Extract the (X, Y) coordinate from the center of the cell holding the provided text.  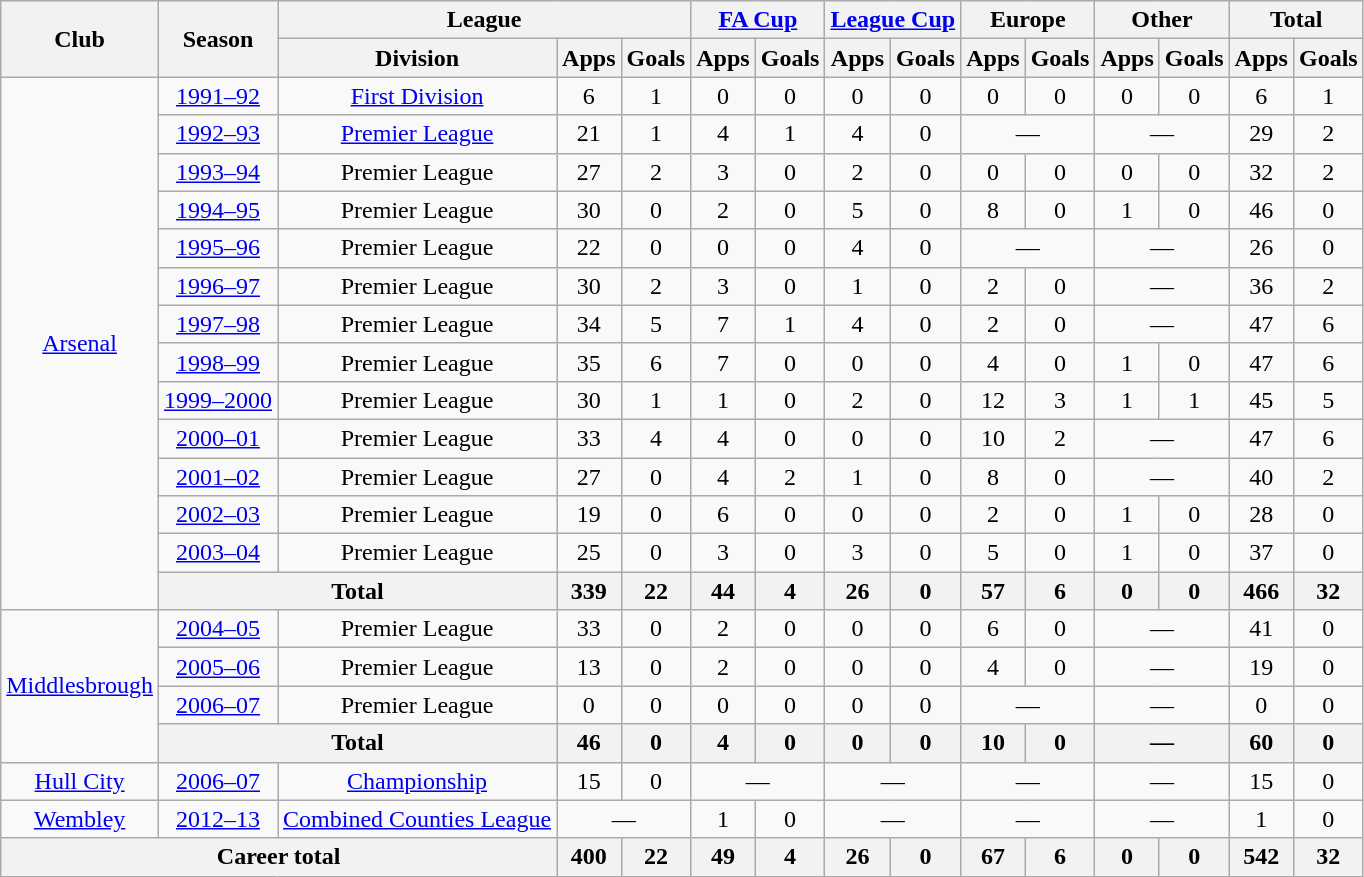
542 (1261, 857)
49 (723, 857)
41 (1261, 629)
Middlesbrough (80, 686)
Europe (1028, 20)
466 (1261, 591)
Division (418, 58)
37 (1261, 553)
36 (1261, 286)
Other (1162, 20)
Career total (279, 857)
44 (723, 591)
57 (993, 591)
1992–93 (218, 134)
Wembley (80, 819)
1994–95 (218, 210)
2001–02 (218, 477)
35 (589, 362)
25 (589, 553)
2004–05 (218, 629)
2002–03 (218, 515)
21 (589, 134)
1995–96 (218, 248)
2003–04 (218, 553)
13 (589, 667)
2005–06 (218, 667)
2012–13 (218, 819)
1996–97 (218, 286)
40 (1261, 477)
400 (589, 857)
First Division (418, 96)
Season (218, 39)
67 (993, 857)
60 (1261, 743)
28 (1261, 515)
1991–92 (218, 96)
1997–98 (218, 324)
League Cup (893, 20)
1998–99 (218, 362)
FA Cup (758, 20)
34 (589, 324)
1993–94 (218, 172)
League (484, 20)
Hull City (80, 781)
12 (993, 400)
Arsenal (80, 344)
29 (1261, 134)
339 (589, 591)
Club (80, 39)
Championship (418, 781)
45 (1261, 400)
2000–01 (218, 438)
1999–2000 (218, 400)
Combined Counties League (418, 819)
